From the cell containing the given text, extract its center point as (x, y) coordinate. 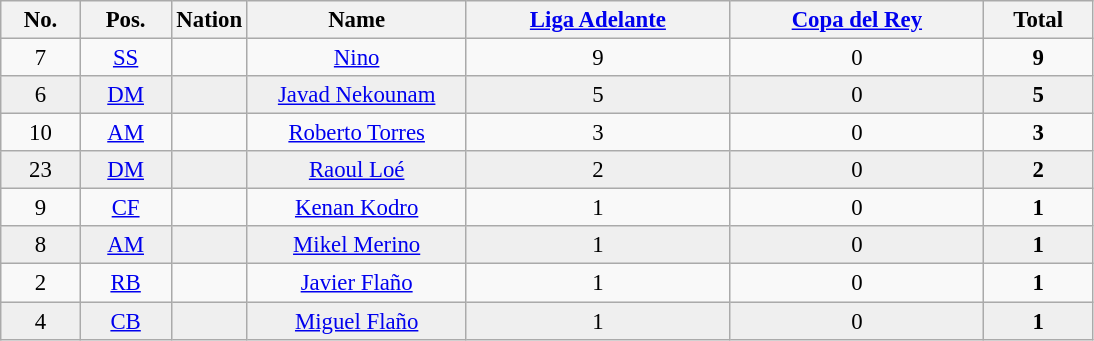
7 (40, 58)
Copa del Rey (857, 20)
Liga Adelante (598, 20)
8 (40, 245)
No. (40, 20)
RB (126, 283)
Javad Nekounam (356, 95)
CF (126, 208)
Roberto Torres (356, 133)
Kenan Kodro (356, 208)
Total (1038, 20)
10 (40, 133)
Nino (356, 58)
Javier Flaño (356, 283)
SS (126, 58)
Raoul Loé (356, 170)
Miguel Flaño (356, 321)
4 (40, 321)
23 (40, 170)
Mikel Merino (356, 245)
Pos. (126, 20)
Nation (209, 20)
CB (126, 321)
Name (356, 20)
6 (40, 95)
